Provide the [X, Y] coordinate of the cell's center where the given text is located.  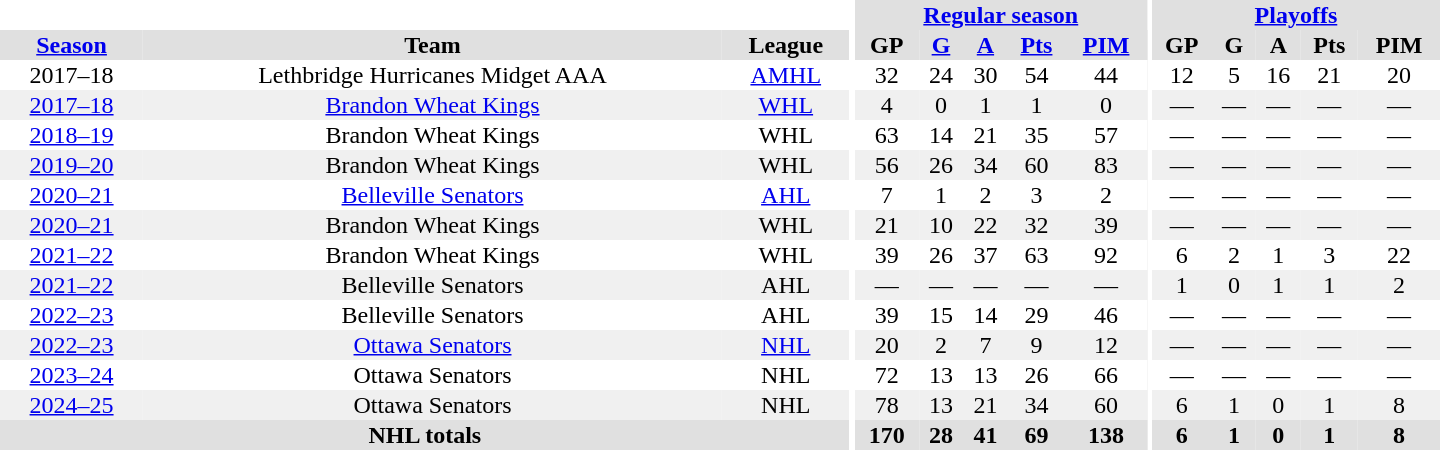
46 [1106, 315]
35 [1037, 135]
29 [1037, 315]
170 [887, 435]
54 [1037, 75]
30 [985, 75]
2024–25 [72, 405]
Playoffs [1296, 15]
57 [1106, 135]
24 [941, 75]
15 [941, 315]
League [786, 45]
2018–19 [72, 135]
69 [1037, 435]
9 [1037, 345]
138 [1106, 435]
41 [985, 435]
66 [1106, 375]
92 [1106, 255]
5 [1234, 75]
10 [941, 225]
Team [432, 45]
72 [887, 375]
78 [887, 405]
NHL totals [425, 435]
Regular season [1001, 15]
2023–24 [72, 375]
44 [1106, 75]
2019–20 [72, 165]
4 [887, 105]
37 [985, 255]
AMHL [786, 75]
83 [1106, 165]
56 [887, 165]
Season [72, 45]
16 [1278, 75]
28 [941, 435]
Lethbridge Hurricanes Midget AAA [432, 75]
